Provide the [X, Y] coordinate of the cell's center where the given text is located.  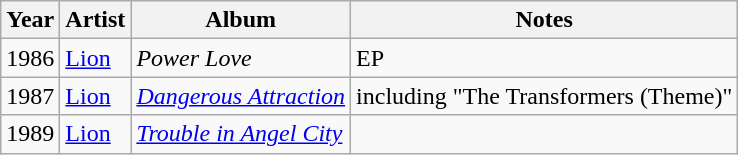
Power Love [241, 58]
1987 [30, 96]
Album [241, 20]
1986 [30, 58]
Notes [544, 20]
including "The Transformers (Theme)" [544, 96]
Dangerous Attraction [241, 96]
EP [544, 58]
Year [30, 20]
Trouble in Angel City [241, 134]
1989 [30, 134]
Artist [96, 20]
